Extract the (X, Y) coordinate from the center of the cell holding the provided text.  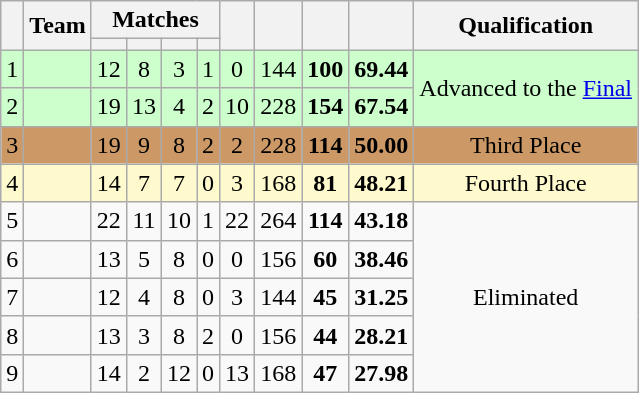
48.21 (382, 183)
50.00 (382, 145)
Qualification (526, 26)
264 (278, 221)
47 (326, 373)
6 (12, 259)
69.44 (382, 69)
27.98 (382, 373)
44 (326, 335)
Team (58, 26)
45 (326, 297)
Advanced to the Final (526, 88)
Third Place (526, 145)
38.46 (382, 259)
28.21 (382, 335)
Fourth Place (526, 183)
43.18 (382, 221)
60 (326, 259)
Eliminated (526, 297)
100 (326, 69)
Matches (155, 20)
11 (144, 221)
154 (326, 107)
31.25 (382, 297)
81 (326, 183)
67.54 (382, 107)
